Search for the cell housing the specified text and yield its [x, y] center coordinate. 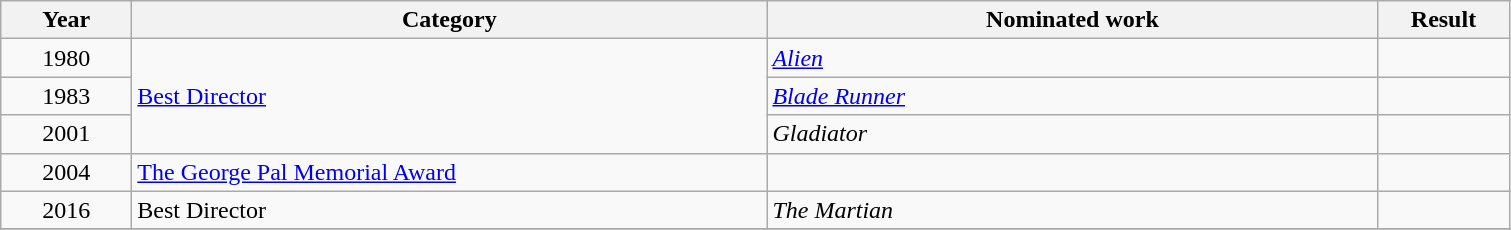
Result [1444, 20]
2001 [66, 134]
Gladiator [1072, 134]
2004 [66, 172]
Category [450, 20]
Nominated work [1072, 20]
Year [66, 20]
1983 [66, 96]
The Martian [1072, 210]
The George Pal Memorial Award [450, 172]
Blade Runner [1072, 96]
Alien [1072, 58]
1980 [66, 58]
2016 [66, 210]
